Search for the cell housing the specified text and yield its [X, Y] center coordinate. 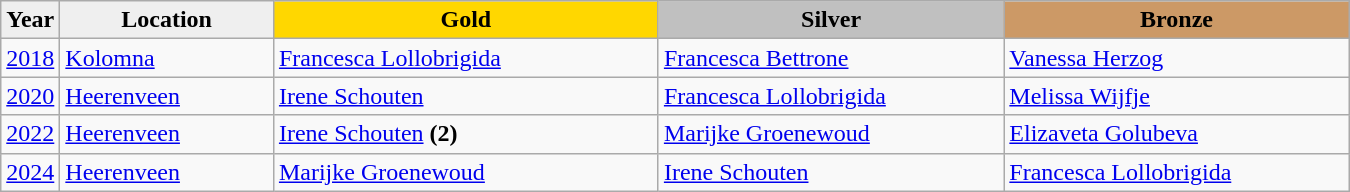
Location [167, 20]
Year [30, 20]
2022 [30, 134]
Francesca Bettrone [830, 58]
Elizaveta Golubeva [1176, 134]
Silver [830, 20]
2018 [30, 58]
Kolomna [167, 58]
Vanessa Herzog [1176, 58]
Melissa Wijfje [1176, 96]
Gold [466, 20]
Bronze [1176, 20]
2020 [30, 96]
Irene Schouten (2) [466, 134]
2024 [30, 172]
